Extract the [X, Y] coordinate from the center of the cell holding the provided text.  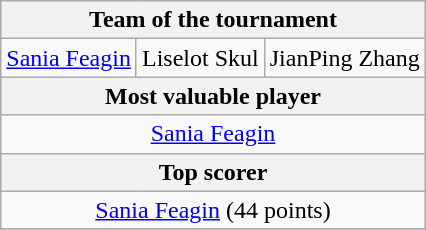
Liselot Skul [200, 58]
Sania Feagin (44 points) [213, 210]
Team of the tournament [213, 20]
JianPing Zhang [344, 58]
Most valuable player [213, 96]
Top scorer [213, 172]
